Determine the [x, y] coordinate at the center of the cell enclosing the given text.  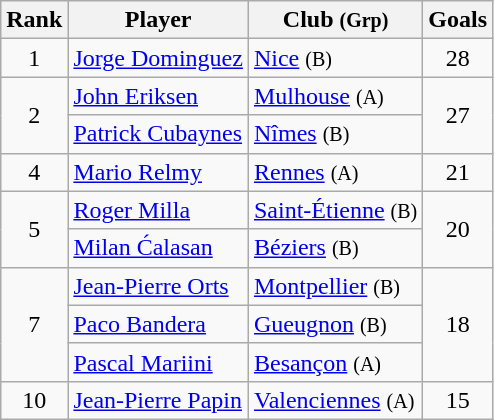
Saint-Étienne (B) [335, 210]
28 [458, 58]
Club (Grp) [335, 20]
Rennes (A) [335, 172]
Roger Milla [158, 210]
2 [34, 115]
7 [34, 324]
Nice (B) [335, 58]
Jorge Dominguez [158, 58]
Gueugnon (B) [335, 324]
Mario Relmy [158, 172]
Béziers (B) [335, 248]
20 [458, 229]
15 [458, 400]
5 [34, 229]
1 [34, 58]
Paco Bandera [158, 324]
27 [458, 115]
21 [458, 172]
Jean-Pierre Orts [158, 286]
Milan Ćalasan [158, 248]
Besançon (A) [335, 362]
10 [34, 400]
Patrick Cubaynes [158, 134]
Player [158, 20]
Jean-Pierre Papin [158, 400]
18 [458, 324]
John Eriksen [158, 96]
Nîmes (B) [335, 134]
Valenciennes (A) [335, 400]
Goals [458, 20]
Montpellier (B) [335, 286]
Mulhouse (A) [335, 96]
4 [34, 172]
Pascal Mariini [158, 362]
Rank [34, 20]
